Extract the [X, Y] coordinate from the center of the cell holding the provided text.  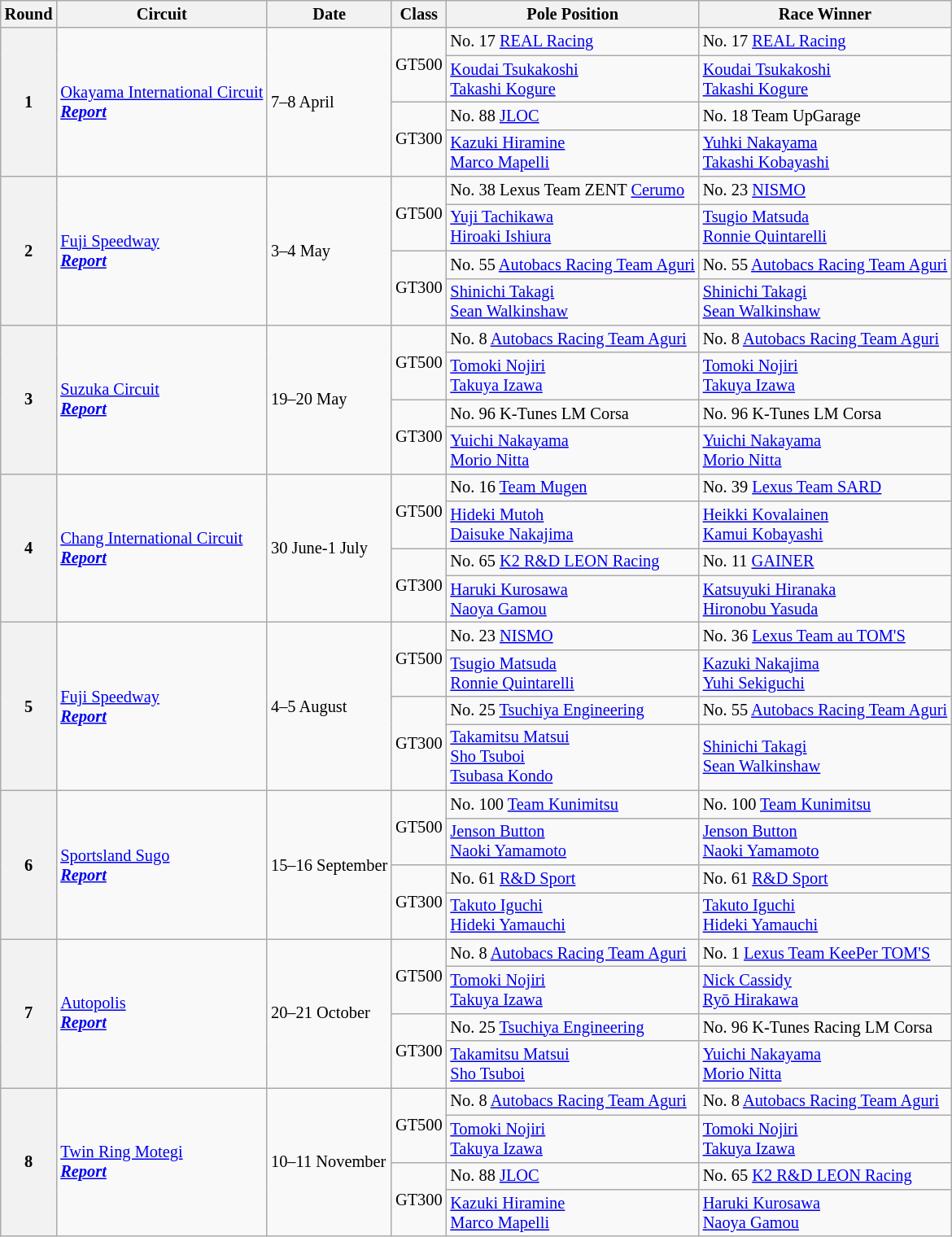
8 [29, 1162]
20–21 October [329, 1014]
6 [29, 864]
Race Winner [825, 14]
Sportsland SugoReport [161, 864]
No. 11 GAINER [825, 562]
No. 39 Lexus Team SARD [825, 487]
Twin Ring MotegiReport [161, 1162]
No. 1 Lexus Team KeePer TOM'S [825, 953]
4 [29, 549]
4–5 August [329, 706]
Round [29, 14]
15–16 September [329, 864]
Hideki Mutoh Daisuke Nakajima [573, 525]
Takamitsu Matsui Sho Tsuboi [573, 1064]
Pole Position [573, 14]
Circuit [161, 14]
Date [329, 14]
Takamitsu Matsui Sho Tsuboi Tsubasa Kondo [573, 757]
3 [29, 399]
Heikki Kovalainen Kamui Kobayashi [825, 525]
19–20 May [329, 399]
5 [29, 706]
No. 96 K-Tunes Racing LM Corsa [825, 1027]
Class [418, 14]
30 June-1 July [329, 549]
Katsuyuki Hiranaka Hironobu Yasuda [825, 599]
7 [29, 1014]
Okayama International CircuitReport [161, 103]
7–8 April [329, 103]
No. 16 Team Mugen [573, 487]
No. 36 Lexus Team au TOM'S [825, 636]
Nick Cassidy Ryō Hirakawa [825, 990]
2 [29, 251]
10–11 November [329, 1162]
Kazuki Nakajima Yuhi Sekiguchi [825, 673]
3–4 May [329, 251]
Yuji Tachikawa Hiroaki Ishiura [573, 227]
No. 18 Team UpGarage [825, 116]
Chang International CircuitReport [161, 549]
1 [29, 103]
Yuhki Nakayama Takashi Kobayashi [825, 153]
No. 38 Lexus Team ZENT Cerumo [573, 190]
Suzuka CircuitReport [161, 399]
AutopolisReport [161, 1014]
